From the cell containing the given text, extract its center point as [x, y] coordinate. 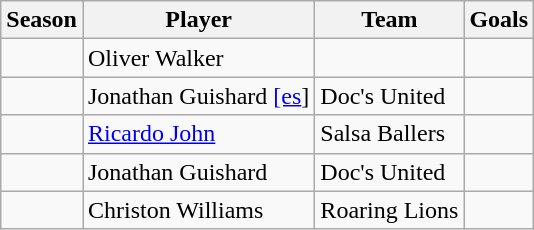
Salsa Ballers [390, 134]
Jonathan Guishard [es] [198, 96]
Christon Williams [198, 210]
Oliver Walker [198, 58]
Ricardo John [198, 134]
Goals [499, 20]
Team [390, 20]
Player [198, 20]
Season [42, 20]
Jonathan Guishard [198, 172]
Roaring Lions [390, 210]
